Identify which cell holds the provided text, then report its (x, y) central coordinate. 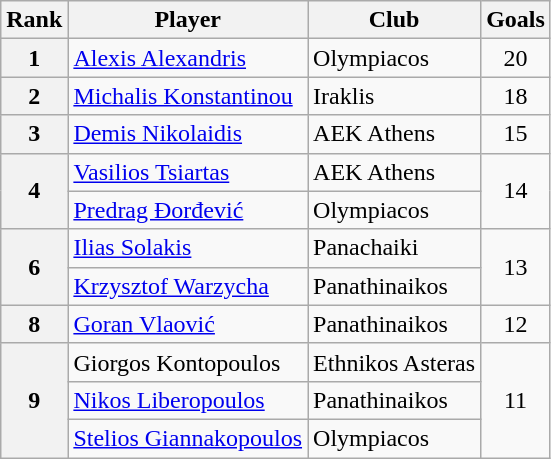
Krzysztof Warzycha (188, 286)
Panachaiki (394, 248)
Predrag Đorđević (188, 210)
Club (394, 20)
18 (516, 96)
6 (34, 267)
Goran Vlaović (188, 324)
Stelios Giannakopoulos (188, 438)
Ethnikos Asteras (394, 362)
2 (34, 96)
Demis Nikolaidis (188, 134)
Goals (516, 20)
Player (188, 20)
14 (516, 191)
13 (516, 267)
9 (34, 400)
Vasilios Tsiartas (188, 172)
20 (516, 58)
8 (34, 324)
Michalis Konstantinou (188, 96)
Nikos Liberopoulos (188, 400)
3 (34, 134)
Iraklis (394, 96)
15 (516, 134)
Ilias Solakis (188, 248)
Alexis Alexandris (188, 58)
Rank (34, 20)
12 (516, 324)
1 (34, 58)
11 (516, 400)
Giorgos Kontopoulos (188, 362)
4 (34, 191)
